Capture the cell that displays the provided text and extract its (x, y) central coordinate. 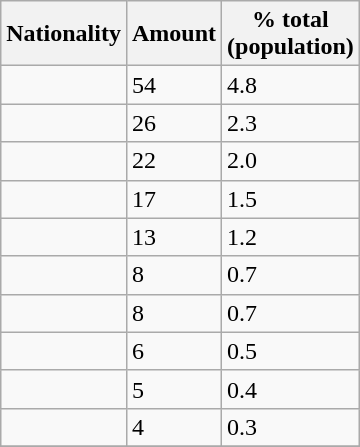
0.3 (291, 427)
6 (174, 351)
1.5 (291, 199)
1.2 (291, 237)
2.3 (291, 123)
22 (174, 161)
% total(population) (291, 34)
4.8 (291, 85)
26 (174, 123)
17 (174, 199)
2.0 (291, 161)
0.4 (291, 389)
Nationality (64, 34)
0.5 (291, 351)
4 (174, 427)
13 (174, 237)
Amount (174, 34)
5 (174, 389)
54 (174, 85)
